Return the [X, Y] coordinate for the center point of the cell that contains the specified text.  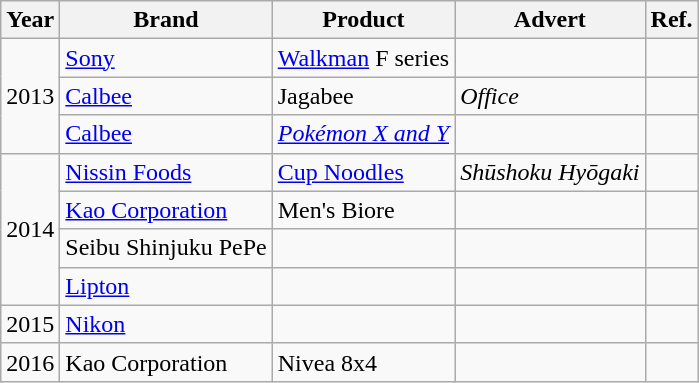
Shūshoku Hyōgaki [550, 172]
Advert [550, 20]
Office [550, 96]
Jagabee [363, 96]
Nikon [166, 324]
Nissin Foods [166, 172]
Men's Biore [363, 210]
Pokémon X and Y [363, 134]
Seibu Shinjuku PePe [166, 248]
Product [363, 20]
Ref. [672, 20]
Walkman F series [363, 58]
Year [30, 20]
Cup Noodles [363, 172]
Sony [166, 58]
Nivea 8x4 [363, 362]
2013 [30, 96]
2015 [30, 324]
2014 [30, 229]
Brand [166, 20]
2016 [30, 362]
Lipton [166, 286]
